Capture the cell that displays the provided text and extract its [x, y] central coordinate. 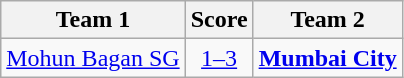
Mumbai City [328, 58]
Team 1 [93, 20]
Score [219, 20]
Team 2 [328, 20]
1–3 [219, 58]
Mohun Bagan SG [93, 58]
